Search for the cell housing the specified text and yield its (x, y) center coordinate. 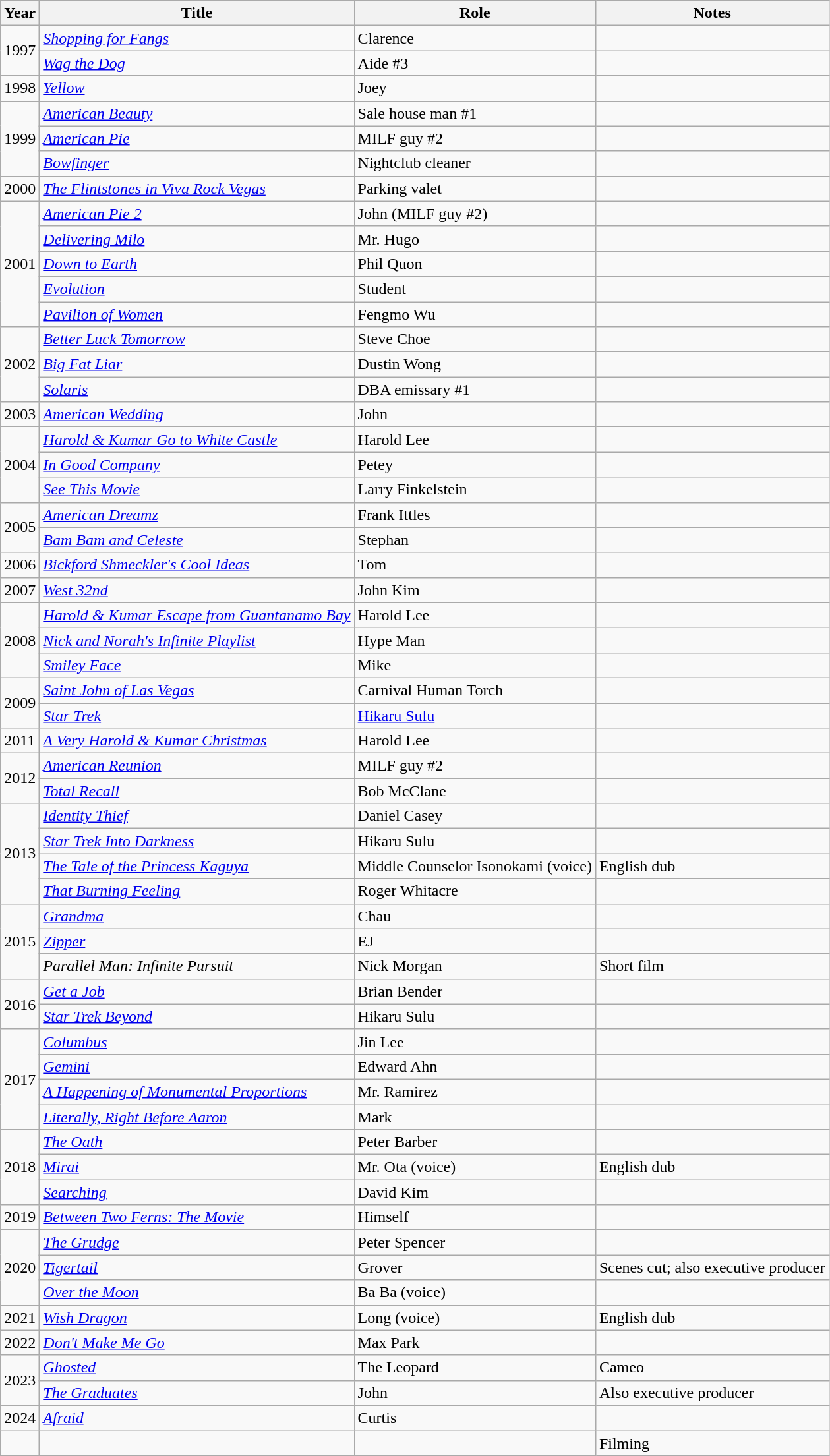
The Graduates (196, 1393)
Larry Finkelstein (475, 490)
Long (voice) (475, 1318)
Peter Spencer (475, 1242)
2019 (20, 1217)
Between Two Ferns: The Movie (196, 1217)
Notes (712, 13)
Fengmo Wu (475, 314)
American Beauty (196, 113)
John (MILF guy #2) (475, 214)
American Reunion (196, 766)
A Happening of Monumental Proportions (196, 1092)
2023 (20, 1380)
Aide #3 (475, 63)
2015 (20, 941)
Curtis (475, 1418)
Chau (475, 916)
Edward Ahn (475, 1066)
Total Recall (196, 791)
Bam Bam and Celeste (196, 540)
American Pie 2 (196, 214)
Peter Barber (475, 1142)
Grover (475, 1267)
Solaris (196, 390)
Saint John of Las Vegas (196, 690)
Delivering Milo (196, 239)
Over the Moon (196, 1293)
Searching (196, 1192)
2004 (20, 465)
Harold & Kumar Go to White Castle (196, 440)
Mr. Ramirez (475, 1092)
Stephan (475, 540)
Tom (475, 565)
Grandma (196, 916)
2011 (20, 741)
Mirai (196, 1167)
Star Trek Into Darkness (196, 841)
Dustin Wong (475, 364)
Ghosted (196, 1368)
1999 (20, 138)
Get a Job (196, 991)
2005 (20, 527)
Mr. Ota (voice) (475, 1167)
Harold & Kumar Escape from Guantanamo Bay (196, 615)
Bickford Shmeckler's Cool Ideas (196, 565)
Steve Choe (475, 339)
Student (475, 289)
West 32nd (196, 590)
Also executive producer (712, 1393)
Star Trek (196, 715)
Bob McClane (475, 791)
2012 (20, 778)
2000 (20, 189)
In Good Company (196, 465)
Tigertail (196, 1267)
2009 (20, 703)
Zipper (196, 941)
Ba Ba (voice) (475, 1293)
2007 (20, 590)
Wish Dragon (196, 1318)
2003 (20, 415)
See This Movie (196, 490)
John Kim (475, 590)
1998 (20, 88)
Smiley Face (196, 665)
A Very Harold & Kumar Christmas (196, 741)
Max Park (475, 1343)
2024 (20, 1418)
Evolution (196, 289)
Star Trek Beyond (196, 1016)
Hype Man (475, 640)
2008 (20, 640)
2002 (20, 364)
Joey (475, 88)
EJ (475, 941)
Big Fat Liar (196, 364)
Mr. Hugo (475, 239)
Year (20, 13)
2017 (20, 1079)
1997 (20, 51)
The Flintstones in Viva Rock Vegas (196, 189)
Title (196, 13)
Frank Ittles (475, 515)
Nightclub cleaner (475, 163)
Clarence (475, 38)
Carnival Human Torch (475, 690)
Sale house man #1 (475, 113)
Parking valet (475, 189)
David Kim (475, 1192)
Himself (475, 1217)
Bowfinger (196, 163)
Phil Quon (475, 264)
American Dreamz (196, 515)
Scenes cut; also executive producer (712, 1267)
Petey (475, 465)
Nick Morgan (475, 966)
Gemini (196, 1066)
Parallel Man: Infinite Pursuit (196, 966)
Roger Whitacre (475, 891)
Daniel Casey (475, 816)
2001 (20, 264)
2018 (20, 1167)
2021 (20, 1318)
2020 (20, 1267)
Role (475, 13)
American Pie (196, 138)
Better Luck Tomorrow (196, 339)
Literally, Right Before Aaron (196, 1117)
Jin Lee (475, 1041)
Mike (475, 665)
2013 (20, 854)
Down to Earth (196, 264)
That Burning Feeling (196, 891)
The Grudge (196, 1242)
The Tale of the Princess Kaguya (196, 866)
The Oath (196, 1142)
Middle Counselor Isonokami (voice) (475, 866)
Pavilion of Women (196, 314)
Columbus (196, 1041)
Cameo (712, 1368)
Shopping for Fangs (196, 38)
Afraid (196, 1418)
2022 (20, 1343)
DBA emissary #1 (475, 390)
Nick and Norah's Infinite Playlist (196, 640)
Yellow (196, 88)
Mark (475, 1117)
Identity Thief (196, 816)
Wag the Dog (196, 63)
Don't Make Me Go (196, 1343)
Brian Bender (475, 991)
American Wedding (196, 415)
The Leopard (475, 1368)
2016 (20, 1004)
2006 (20, 565)
Filming (712, 1443)
Short film (712, 966)
